For the text-containing cell, return its midpoint in [X, Y] coordinate format. 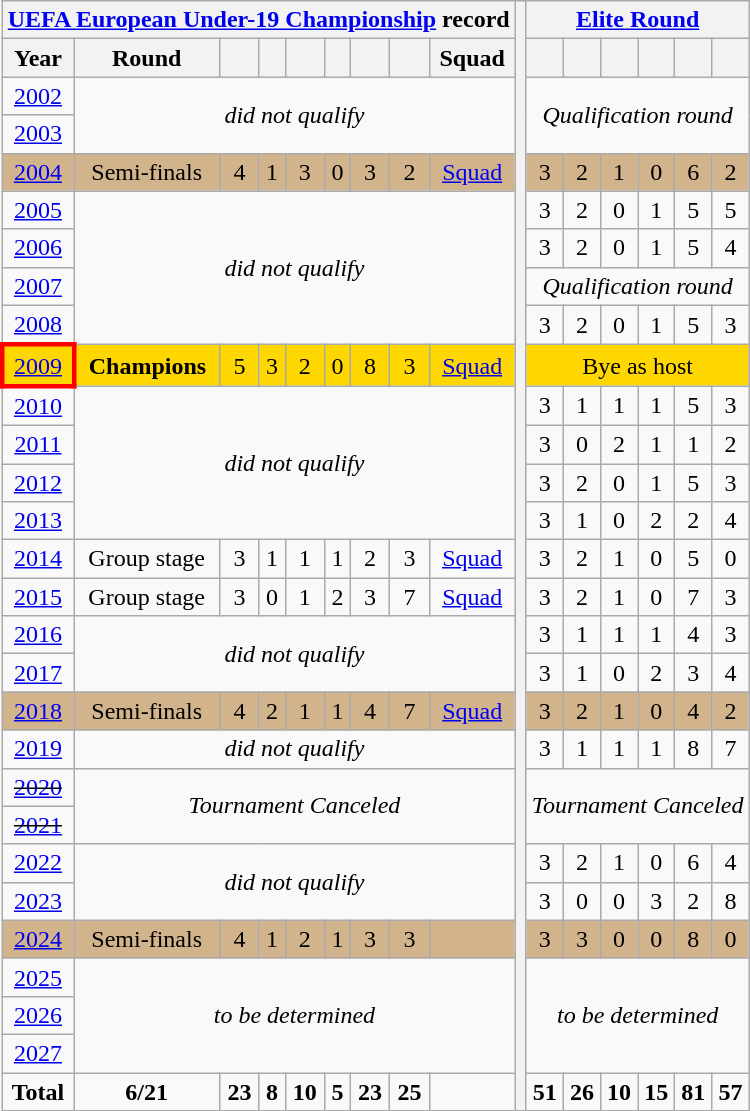
2019 [38, 749]
Total [38, 1091]
Year [38, 58]
2012 [38, 483]
6/21 [147, 1091]
57 [730, 1091]
2021 [38, 825]
2015 [38, 597]
15 [656, 1091]
2023 [38, 901]
2011 [38, 444]
25 [410, 1091]
2002 [38, 96]
51 [544, 1091]
2018 [38, 711]
2005 [38, 210]
2022 [38, 863]
UEFA European Under-19 Championship record [258, 20]
26 [582, 1091]
2027 [38, 1053]
2016 [38, 635]
2017 [38, 673]
2008 [38, 325]
Round [147, 58]
2026 [38, 1015]
2003 [38, 134]
Elite Round [638, 20]
2013 [38, 521]
81 [694, 1091]
2007 [38, 286]
2010 [38, 406]
2020 [38, 787]
2025 [38, 977]
2006 [38, 248]
2004 [38, 172]
Champions [147, 366]
Bye as host [638, 366]
2014 [38, 559]
2009 [38, 366]
2024 [38, 939]
